Extract the (x, y) coordinate from the center of the cell holding the provided text.  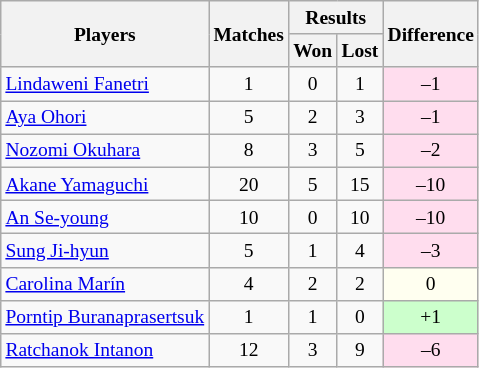
Lost (360, 50)
–2 (431, 150)
Akane Yamaguchi (105, 184)
Nozomi Okuhara (105, 150)
Matches (249, 34)
Sung Ji-hyun (105, 250)
Lindaweni Fanetri (105, 84)
Won (312, 50)
Aya Ohori (105, 118)
Ratchanok Intanon (105, 350)
Porntip Buranaprasertsuk (105, 316)
15 (360, 184)
–6 (431, 350)
12 (249, 350)
+1 (431, 316)
9 (360, 350)
–3 (431, 250)
8 (249, 150)
Carolina Marín (105, 284)
20 (249, 184)
Players (105, 34)
Results (335, 18)
An Se-young (105, 216)
Difference (431, 34)
